Identify which cell holds the provided text, then report its [x, y] central coordinate. 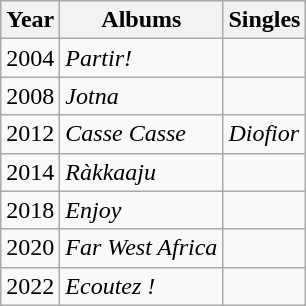
Enjoy [142, 210]
Casse Casse [142, 134]
Partir! [142, 58]
2014 [30, 172]
Albums [142, 20]
2022 [30, 286]
Ràkkaaju [142, 172]
Singles [264, 20]
Jotna [142, 96]
2004 [30, 58]
Far West Africa [142, 248]
2018 [30, 210]
Year [30, 20]
2020 [30, 248]
2008 [30, 96]
Ecoutez ! [142, 286]
Diofior [264, 134]
2012 [30, 134]
